Return [X, Y] of the center of cell containing provided text 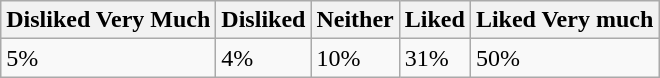
Liked Very much [564, 20]
10% [355, 58]
Disliked Very Much [108, 20]
31% [434, 58]
50% [564, 58]
5% [108, 58]
Neither [355, 20]
4% [264, 58]
Liked [434, 20]
Disliked [264, 20]
